Search for the cell housing the specified text and yield its (x, y) center coordinate. 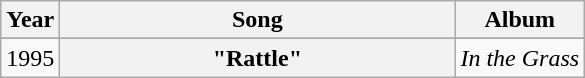
1995 (30, 58)
"Rattle" (258, 58)
In the Grass (520, 58)
Song (258, 20)
Album (520, 20)
Year (30, 20)
